From the cell containing the given text, extract its center point as [X, Y] coordinate. 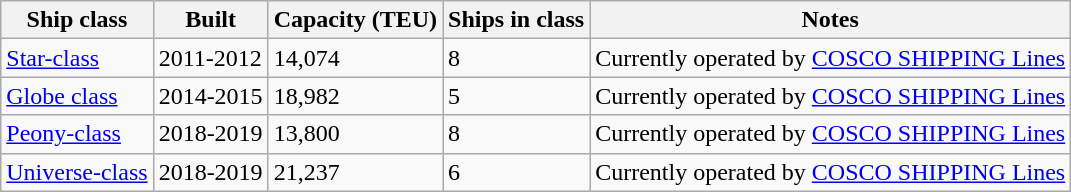
Capacity (TEU) [355, 20]
Star-class [77, 58]
6 [516, 172]
Globe class [77, 96]
5 [516, 96]
2011-2012 [210, 58]
Built [210, 20]
Ship class [77, 20]
Universe-class [77, 172]
Notes [830, 20]
Ships in class [516, 20]
Peony-class [77, 134]
2014-2015 [210, 96]
18,982 [355, 96]
13,800 [355, 134]
14,074 [355, 58]
21,237 [355, 172]
